Determine the [X, Y] coordinate at the center of the cell enclosing the given text.  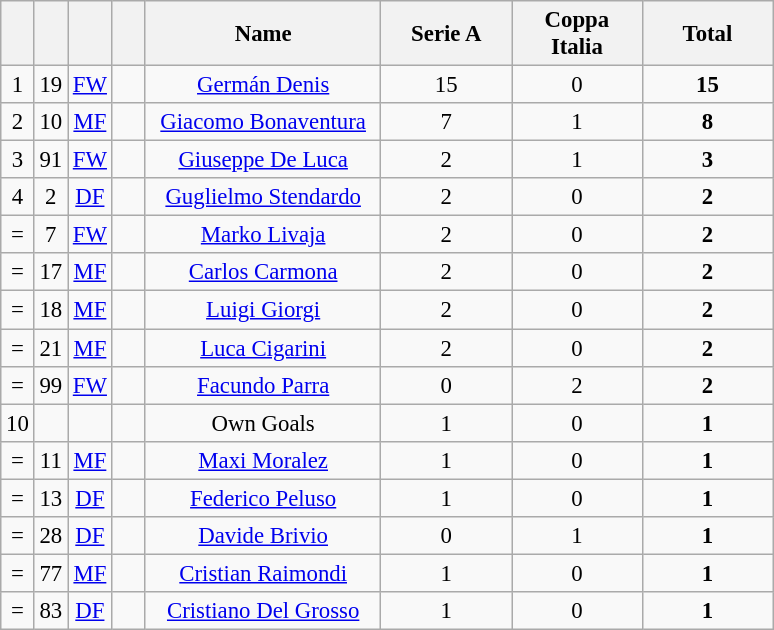
Luigi Giorgi [263, 310]
19 [50, 85]
Name [263, 34]
Luca Cigarini [263, 348]
4 [18, 197]
Coppa Italia [578, 34]
Facundo Parra [263, 385]
Federico Peluso [263, 498]
Davide Brivio [263, 536]
91 [50, 160]
Giuseppe De Luca [263, 160]
77 [50, 573]
Cristian Raimondi [263, 573]
8 [708, 122]
18 [50, 310]
17 [50, 273]
28 [50, 536]
99 [50, 385]
11 [50, 460]
Maxi Moralez [263, 460]
Total [708, 34]
83 [50, 611]
Carlos Carmona [263, 273]
21 [50, 348]
Marko Livaja [263, 235]
Own Goals [263, 423]
13 [50, 498]
Serie A [446, 34]
Cristiano Del Grosso [263, 611]
Giacomo Bonaventura [263, 122]
Germán Denis [263, 85]
Guglielmo Stendardo [263, 197]
